Find where the given text appears and provide that cell's center as [X, Y] coordinate. 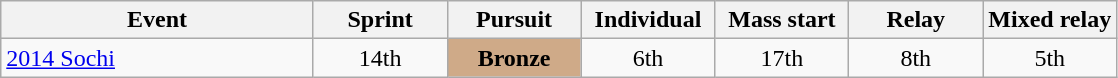
14th [380, 58]
Bronze [514, 58]
17th [782, 58]
8th [916, 58]
Mass start [782, 20]
Pursuit [514, 20]
6th [648, 58]
Relay [916, 20]
Sprint [380, 20]
Event [157, 20]
Mixed relay [1050, 20]
5th [1050, 58]
2014 Sochi [157, 58]
Individual [648, 20]
